From the cell containing the given text, extract its center point as (x, y) coordinate. 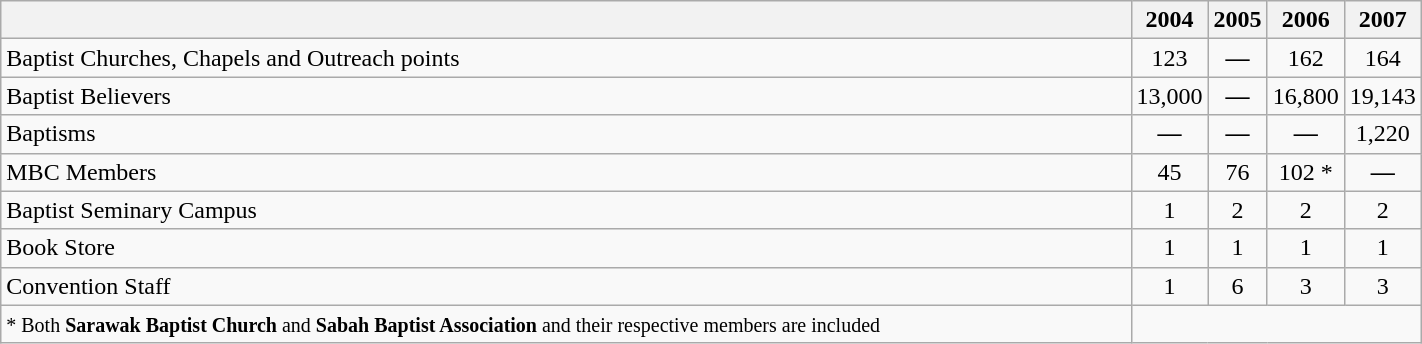
2004 (1170, 20)
Baptist Believers (566, 96)
102 * (1306, 172)
MBC Members (566, 172)
2007 (1382, 20)
16,800 (1306, 96)
Book Store (566, 248)
162 (1306, 58)
Baptisms (566, 134)
2005 (1238, 20)
1,220 (1382, 134)
19,143 (1382, 96)
* Both Sarawak Baptist Church and Sabah Baptist Association and their respective members are included (566, 324)
Baptist Churches, Chapels and Outreach points (566, 58)
Baptist Seminary Campus (566, 210)
76 (1238, 172)
Convention Staff (566, 286)
123 (1170, 58)
6 (1238, 286)
164 (1382, 58)
2006 (1306, 20)
13,000 (1170, 96)
45 (1170, 172)
